Provide the [X, Y] coordinate of the cell's center where the given text is located.  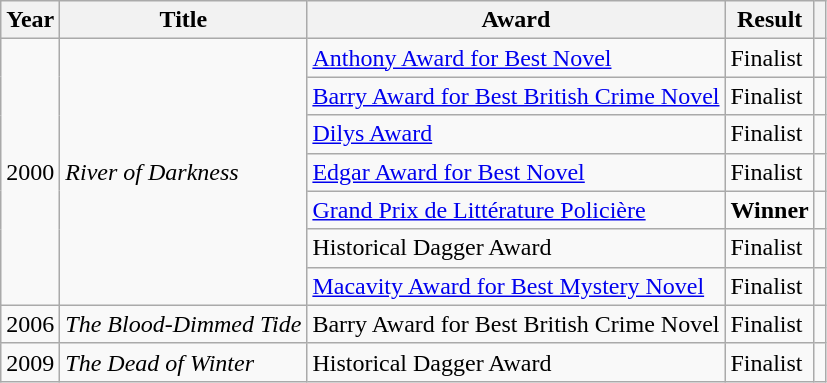
2000 [30, 172]
Year [30, 20]
Winner [770, 210]
River of Darkness [184, 172]
Anthony Award for Best Novel [516, 58]
Grand Prix de Littérature Policière [516, 210]
Result [770, 20]
2006 [30, 324]
Award [516, 20]
Edgar Award for Best Novel [516, 172]
The Blood-Dimmed Tide [184, 324]
2009 [30, 362]
Macavity Award for Best Mystery Novel [516, 286]
Title [184, 20]
Dilys Award [516, 134]
The Dead of Winter [184, 362]
